Output the (X, Y) coordinate of the center of the cell containing the given text.  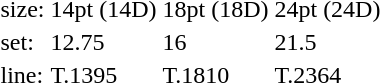
16 (216, 42)
12.75 (104, 42)
